Provide the (X, Y) coordinate of the cell's center where the given text is located.  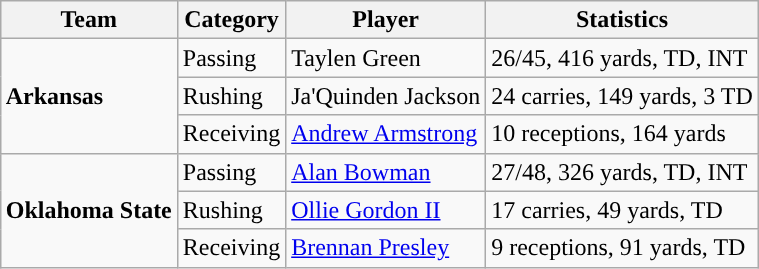
10 receptions, 164 yards (622, 134)
Taylen Green (386, 58)
17 carries, 49 yards, TD (622, 210)
Player (386, 20)
27/48, 326 yards, TD, INT (622, 172)
Statistics (622, 20)
Oklahoma State (88, 210)
Ollie Gordon II (386, 210)
Ja'Quinden Jackson (386, 96)
Brennan Presley (386, 248)
Andrew Armstrong (386, 134)
9 receptions, 91 yards, TD (622, 248)
Category (231, 20)
26/45, 416 yards, TD, INT (622, 58)
Alan Bowman (386, 172)
Team (88, 20)
Arkansas (88, 96)
24 carries, 149 yards, 3 TD (622, 96)
